Pinpoint the cell where the given text exists, returning its (x, y) midpoint coordinate. 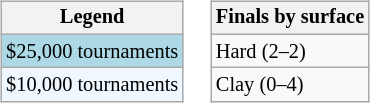
$25,000 tournaments (92, 51)
Clay (0–4) (290, 85)
Finals by surface (290, 18)
Legend (92, 18)
$10,000 tournaments (92, 85)
Hard (2–2) (290, 51)
